Extract the (X, Y) coordinate from the center of the cell holding the provided text.  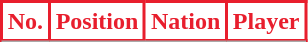
No. (26, 22)
Player (266, 22)
Nation (186, 22)
Position (96, 22)
